Return the (x, y) coordinate for the center point of the cell that contains the specified text.  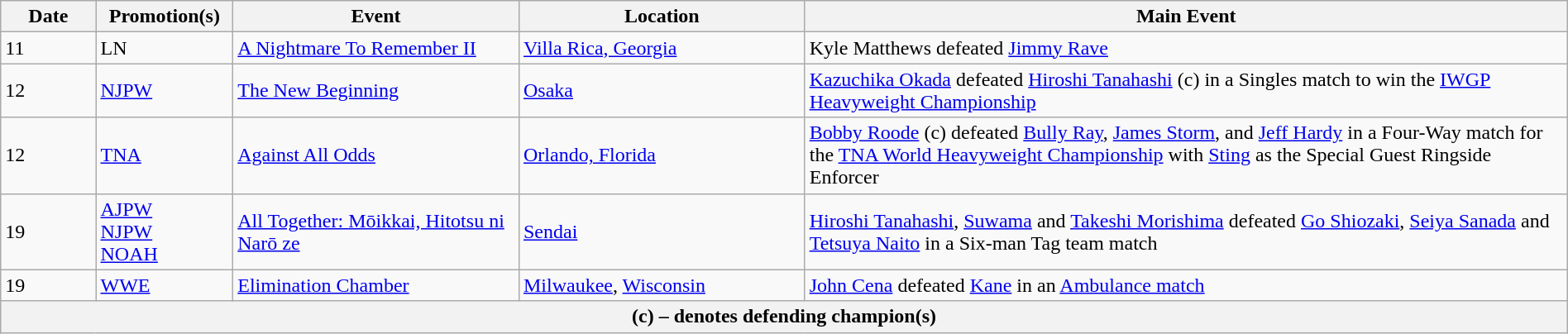
Elimination Chamber (376, 285)
LN (165, 48)
AJPW NJPW NOAH (165, 231)
Hiroshi Tanahashi, Suwama and Takeshi Morishima defeated Go Shiozaki, Seiya Sanada and Tetsuya Naito in a Six-man Tag team match (1186, 231)
Kazuchika Okada defeated Hiroshi Tanahashi (c) in a Singles match to win the IWGP Heavyweight Championship (1186, 91)
11 (48, 48)
WWE (165, 285)
John Cena defeated Kane in an Ambulance match (1186, 285)
Osaka (662, 91)
All Together: Mōikkai, Hitotsu ni Narō ze (376, 231)
Kyle Matthews defeated Jimmy Rave (1186, 48)
Against All Odds (376, 155)
Main Event (1186, 17)
A Nightmare To Remember II (376, 48)
The New Beginning (376, 91)
TNA (165, 155)
Sendai (662, 231)
Promotion(s) (165, 17)
Orlando, Florida (662, 155)
NJPW (165, 91)
Event (376, 17)
Milwaukee, Wisconsin (662, 285)
Date (48, 17)
(c) – denotes defending champion(s) (784, 317)
Location (662, 17)
Villa Rica, Georgia (662, 48)
